Return (X, Y) of the center of cell containing provided text 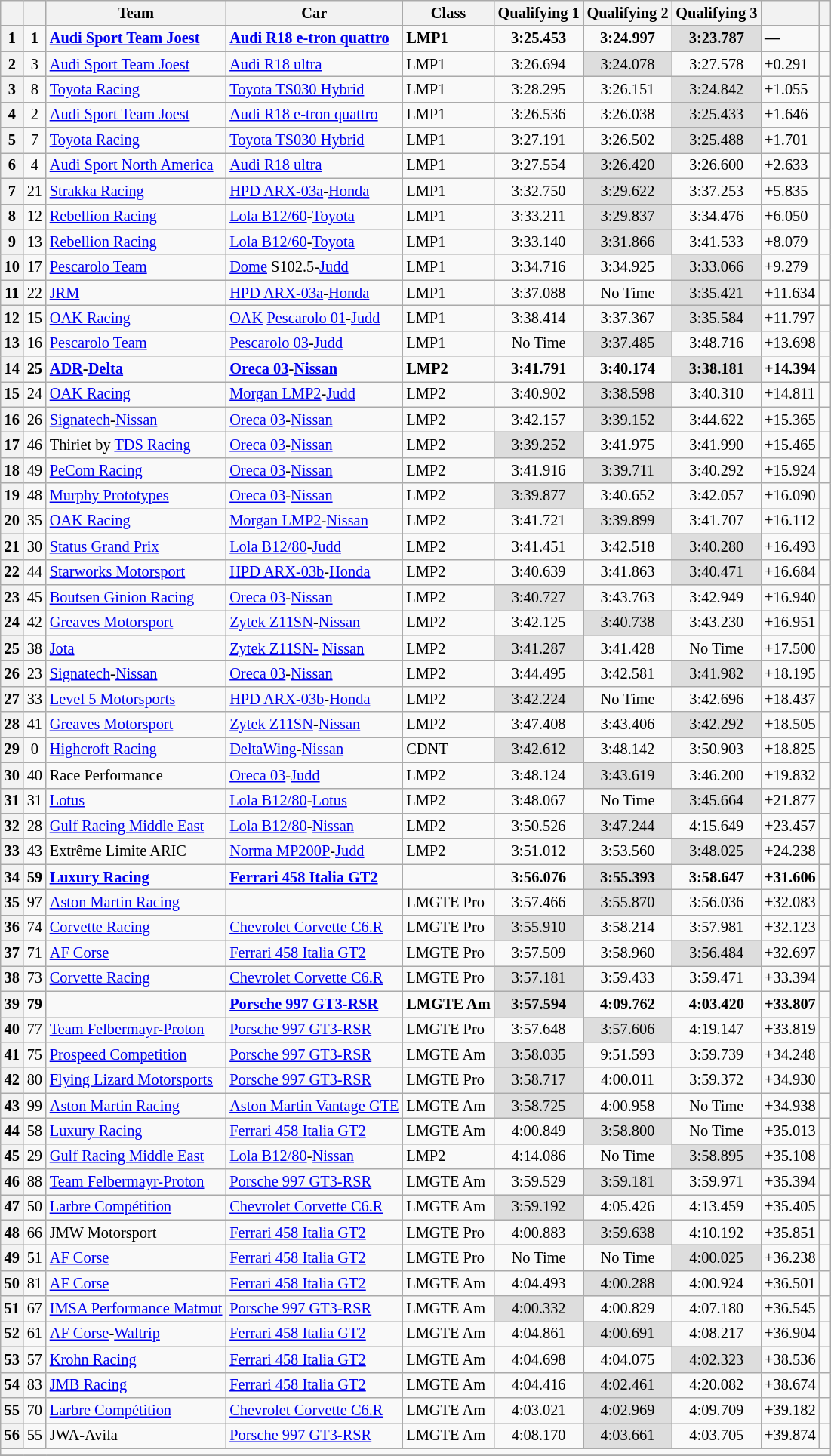
JMB Racing (136, 1385)
3:26.151 (628, 89)
54 (12, 1385)
4:03.420 (716, 1004)
3:40.471 (716, 572)
73 (35, 978)
+39.182 (789, 1410)
9 (12, 242)
97 (35, 902)
Highcroft Racing (136, 750)
+16.951 (789, 623)
4:03.661 (628, 1436)
3:41.721 (539, 521)
4:09.709 (716, 1410)
32 (12, 826)
3:59.638 (628, 1233)
Dome S102.5-Judd (314, 267)
3:40.174 (628, 369)
37 (12, 953)
34 (12, 877)
4:02.461 (628, 1385)
3:38.181 (716, 369)
5 (12, 140)
3:42.612 (539, 750)
Starworks Motorsport (136, 572)
3:24.078 (628, 64)
3:59.971 (716, 1182)
3:58.647 (716, 877)
3:43.230 (716, 623)
JMW Motorsport (136, 1233)
6 (12, 165)
3:41.863 (628, 572)
+38.536 (789, 1359)
4:00.025 (716, 1258)
3:33.140 (539, 242)
3:29.837 (628, 217)
+39.874 (789, 1436)
3:26.420 (628, 165)
4:00.011 (628, 1080)
4:00.958 (628, 1106)
+0.291 (789, 64)
3:59.529 (539, 1182)
3:42.518 (628, 546)
4:00.924 (716, 1283)
3:48.067 (539, 801)
4:07.180 (716, 1309)
67 (35, 1309)
77 (35, 1030)
3:48.142 (628, 750)
+35.851 (789, 1233)
3:26.536 (539, 115)
4:04.075 (628, 1359)
3:29.622 (628, 191)
18 (12, 470)
Krohn Racing (136, 1359)
Strakka Racing (136, 191)
3:23.787 (716, 38)
3:41.990 (716, 445)
39 (12, 1004)
3:59.181 (628, 1182)
3:41.451 (539, 546)
Race Performance (136, 775)
+2.633 (789, 165)
+18.505 (789, 725)
Prospeed Competition (136, 1054)
+36.238 (789, 1258)
+21.877 (789, 801)
81 (35, 1283)
3:27.554 (539, 165)
+19.832 (789, 775)
3:33.211 (539, 217)
74 (35, 928)
Morgan LMP2-Nissan (314, 521)
70 (35, 1410)
3:42.581 (628, 673)
58 (35, 1131)
3:27.191 (539, 140)
+11.797 (789, 318)
Oreca 03-Judd (314, 775)
+8.079 (789, 242)
83 (35, 1385)
3:57.181 (539, 978)
+14.811 (789, 394)
3:31.866 (628, 242)
Jota (136, 648)
4:08.217 (716, 1334)
4:00.883 (539, 1233)
ADR-Delta (136, 369)
11 (12, 293)
Status Grand Prix (136, 546)
3:40.310 (716, 394)
+23.457 (789, 826)
3:40.292 (716, 470)
Lotus (136, 801)
3:28.295 (539, 89)
3:44.622 (716, 420)
+36.501 (789, 1283)
3:42.157 (539, 420)
3:56.484 (716, 953)
4:00.691 (628, 1334)
Car (314, 13)
3:24.997 (628, 38)
4:10.192 (716, 1233)
+16.112 (789, 521)
Norma MP200P-Judd (314, 851)
4:00.849 (539, 1131)
3:41.982 (716, 673)
3:42.949 (716, 597)
3:50.903 (716, 750)
3:40.639 (539, 572)
4:03.021 (539, 1410)
3:41.533 (716, 242)
+15.465 (789, 445)
4:00.829 (628, 1309)
3:26.038 (628, 115)
3:58.725 (539, 1106)
Team (136, 13)
3:37.485 (628, 343)
3:34.476 (716, 217)
+36.545 (789, 1309)
3:48.716 (716, 343)
4:04.416 (539, 1385)
3:34.716 (539, 267)
9:51.593 (628, 1054)
+16.493 (789, 546)
+36.904 (789, 1334)
JRM (136, 293)
3:25.453 (539, 38)
3:58.717 (539, 1080)
3:25.433 (716, 115)
Qualifying 2 (628, 13)
4:19.147 (716, 1030)
75 (35, 1054)
61 (35, 1334)
3:41.707 (716, 521)
3:59.372 (716, 1080)
3:41.916 (539, 470)
Thiriet by TDS Racing (136, 445)
3:35.421 (716, 293)
80 (35, 1080)
+5.835 (789, 191)
52 (12, 1334)
+35.394 (789, 1182)
3:39.152 (628, 420)
3:43.619 (628, 775)
3:57.466 (539, 902)
20 (12, 521)
3:45.664 (716, 801)
3:58.800 (628, 1131)
3:57.594 (539, 1004)
+32.123 (789, 928)
66 (35, 1233)
3:34.925 (628, 267)
3:26.694 (539, 64)
+16.940 (789, 597)
3:27.578 (716, 64)
36 (12, 928)
3:56.076 (539, 877)
3:33.066 (716, 267)
99 (35, 1106)
3:39.877 (539, 496)
+35.405 (789, 1207)
+18.825 (789, 750)
JWA-Avila (136, 1436)
4:04.698 (539, 1359)
4:02.969 (628, 1410)
+14.394 (789, 369)
3:37.367 (628, 318)
Lola B12/80-Judd (314, 546)
Qualifying 3 (716, 13)
AF Corse-Waltrip (136, 1334)
3:24.842 (716, 89)
3:42.292 (716, 725)
4:03.705 (716, 1436)
3:59.471 (716, 978)
3:55.910 (539, 928)
3:42.057 (716, 496)
+32.697 (789, 953)
3:35.584 (716, 318)
79 (35, 1004)
Class (448, 13)
3:55.393 (628, 877)
47 (12, 1207)
4:00.332 (539, 1309)
3:56.036 (716, 902)
57 (35, 1359)
DeltaWing-Nissan (314, 750)
3:42.696 (716, 699)
3:47.408 (539, 725)
PeCom Racing (136, 470)
4:04.861 (539, 1334)
3:57.648 (539, 1030)
3:40.902 (539, 394)
3:41.791 (539, 369)
3:47.244 (628, 826)
0 (35, 750)
3:41.287 (539, 648)
Zytek Z11SN- Nissan (314, 648)
4:08.170 (539, 1436)
3:40.727 (539, 597)
4:00.288 (628, 1283)
3:59.192 (539, 1207)
3:42.125 (539, 623)
+24.238 (789, 851)
+18.437 (789, 699)
3:41.428 (628, 648)
4:13.459 (716, 1207)
+31.606 (789, 877)
3:48.025 (716, 851)
3:58.960 (628, 953)
— (789, 38)
+35.013 (789, 1131)
3:59.739 (716, 1054)
3:43.763 (628, 597)
3:40.738 (628, 623)
Flying Lizard Motorsports (136, 1080)
+11.634 (789, 293)
10 (12, 267)
3:43.406 (628, 725)
3:39.899 (628, 521)
3:41.975 (628, 445)
3:40.652 (628, 496)
3:48.124 (539, 775)
3:53.560 (628, 851)
4:04.493 (539, 1283)
+33.394 (789, 978)
+13.698 (789, 343)
+34.930 (789, 1080)
3:51.012 (539, 851)
3:38.414 (539, 318)
Lola B12/80-Lotus (314, 801)
+16.090 (789, 496)
+32.083 (789, 902)
4:05.426 (628, 1207)
3:50.526 (539, 826)
CDNT (448, 750)
+1.646 (789, 115)
Boutsen Ginion Racing (136, 597)
Qualifying 1 (539, 13)
3:42.224 (539, 699)
3:37.088 (539, 293)
59 (35, 877)
+38.674 (789, 1385)
56 (12, 1436)
Level 5 Motorsports (136, 699)
Aston Martin Vantage GTE (314, 1106)
+15.365 (789, 420)
Audi Sport North America (136, 165)
3:58.035 (539, 1054)
+17.500 (789, 648)
71 (35, 953)
+35.108 (789, 1156)
3:58.895 (716, 1156)
Morgan LMP2-Judd (314, 394)
4:09.762 (628, 1004)
OAK Pescarolo 01-Judd (314, 318)
+34.938 (789, 1106)
Pescarolo 03-Judd (314, 343)
88 (35, 1182)
3:40.280 (716, 546)
+6.050 (789, 217)
+9.279 (789, 267)
27 (12, 699)
3:39.252 (539, 445)
3:57.606 (628, 1030)
+1.701 (789, 140)
3:26.502 (628, 140)
14 (12, 369)
3:55.870 (628, 902)
+16.684 (789, 572)
4:20.082 (716, 1385)
Murphy Prototypes (136, 496)
4:14.086 (539, 1156)
3:26.600 (716, 165)
+1.055 (789, 89)
19 (12, 496)
3:46.200 (716, 775)
3:57.509 (539, 953)
4:15.649 (716, 826)
3:44.495 (539, 673)
4:02.323 (716, 1359)
+33.807 (789, 1004)
Extrême Limite ARIC (136, 851)
+15.924 (789, 470)
3:57.981 (716, 928)
3:39.711 (628, 470)
3:32.750 (539, 191)
3:58.214 (628, 928)
3:38.598 (628, 394)
3:59.433 (628, 978)
3:37.253 (716, 191)
+34.248 (789, 1054)
+33.819 (789, 1030)
IMSA Performance Matmut (136, 1309)
+18.195 (789, 673)
3:25.488 (716, 140)
53 (12, 1359)
